Output the (X, Y) coordinate of the center of the cell containing the given text.  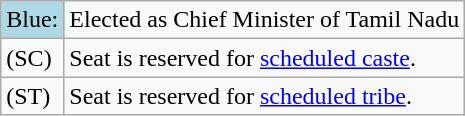
Elected as Chief Minister of Tamil Nadu (264, 20)
(SC) (32, 58)
Seat is reserved for scheduled caste. (264, 58)
Seat is reserved for scheduled tribe. (264, 96)
Blue: (32, 20)
(ST) (32, 96)
